For the text-containing cell, return its midpoint in (X, Y) coordinate format. 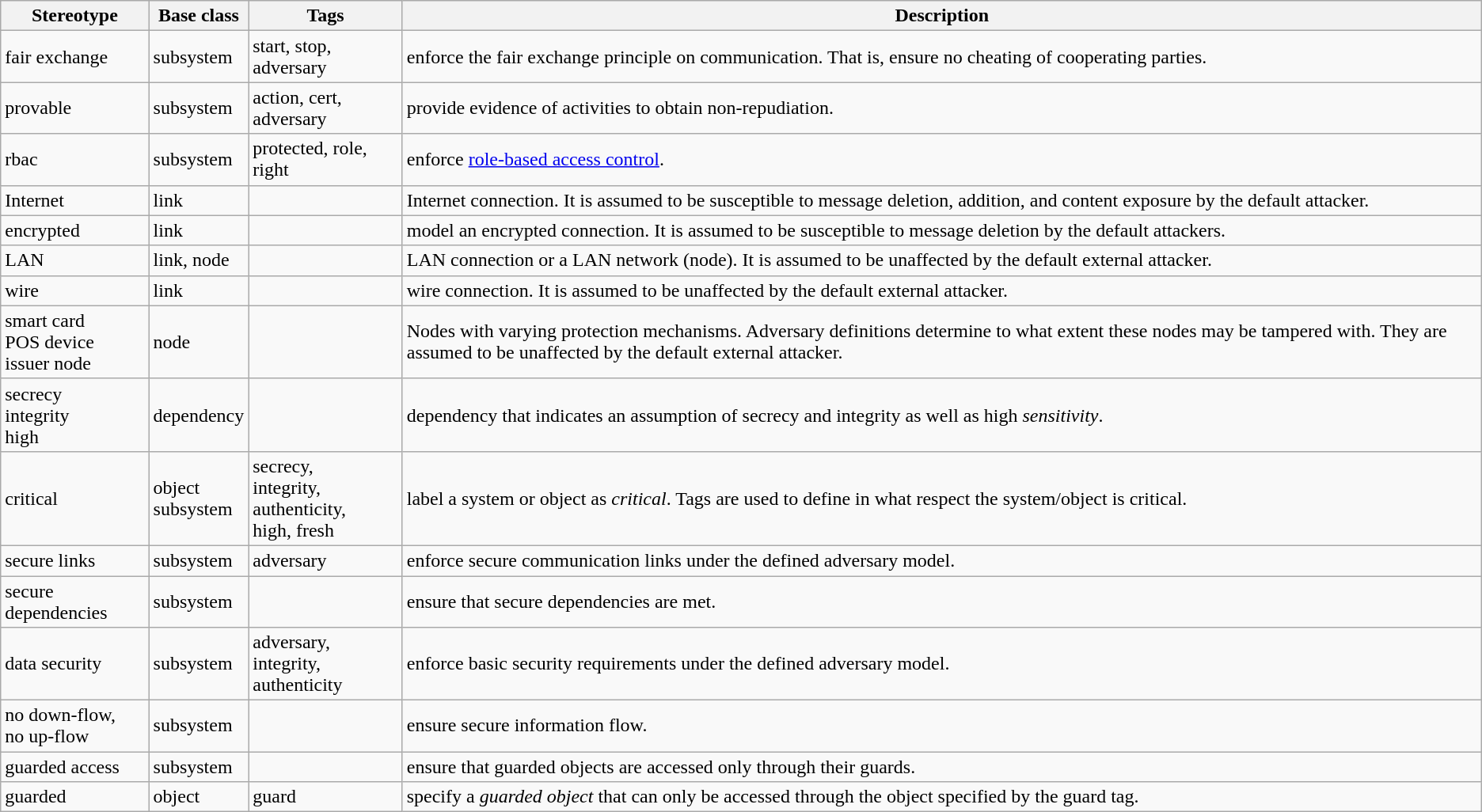
critical (74, 499)
secrecyintegrityhigh (74, 415)
Internet (74, 200)
adversary,integrity,authenticity (325, 664)
data security (74, 664)
secrecy,integrity,authenticity,high, fresh (325, 499)
adversary (325, 560)
specify a guarded object that can only be accessed through the object specified by the guard tag. (942, 797)
fair exchange (74, 57)
no down-flow,no up-flow (74, 727)
dependency (199, 415)
ensure that guarded objects are accessed only through their guards. (942, 767)
guard (325, 797)
start, stop, adversary (325, 57)
provable (74, 108)
object (199, 797)
dependency that indicates an assumption of secrecy and integrity as well as high sensitivity. (942, 415)
enforce secure communication links under the defined adversary model. (942, 560)
action, cert, adversary (325, 108)
enforce role-based access control. (942, 160)
label a system or object as critical. Tags are used to define in what respect the system/object is critical. (942, 499)
smart card POS device issuer node (74, 342)
ensure secure information flow. (942, 727)
wire connection. It is assumed to be unaffected by the default external attacker. (942, 290)
node (199, 342)
LAN (74, 260)
provide evidence of activities to obtain non-repudiation. (942, 108)
enforce basic security requirements under the defined adversary model. (942, 664)
protected, role, right (325, 160)
enforce the fair exchange principle on communication. That is, ensure no cheating of cooperating parties. (942, 57)
objectsubsystem (199, 499)
encrypted (74, 230)
guarded access (74, 767)
Base class (199, 16)
ensure that secure dependencies are met. (942, 601)
LAN connection or a LAN network (node). It is assumed to be unaffected by the default external attacker. (942, 260)
Tags (325, 16)
model an encrypted connection. It is assumed to be susceptible to message deletion by the default attackers. (942, 230)
guarded (74, 797)
rbac (74, 160)
link, node (199, 260)
Internet connection. It is assumed to be susceptible to message deletion, addition, and content exposure by the default attacker. (942, 200)
Stereotype (74, 16)
secure dependencies (74, 601)
secure links (74, 560)
wire (74, 290)
Description (942, 16)
